Locate the cell with the specified text and output its [x, y] center coordinate. 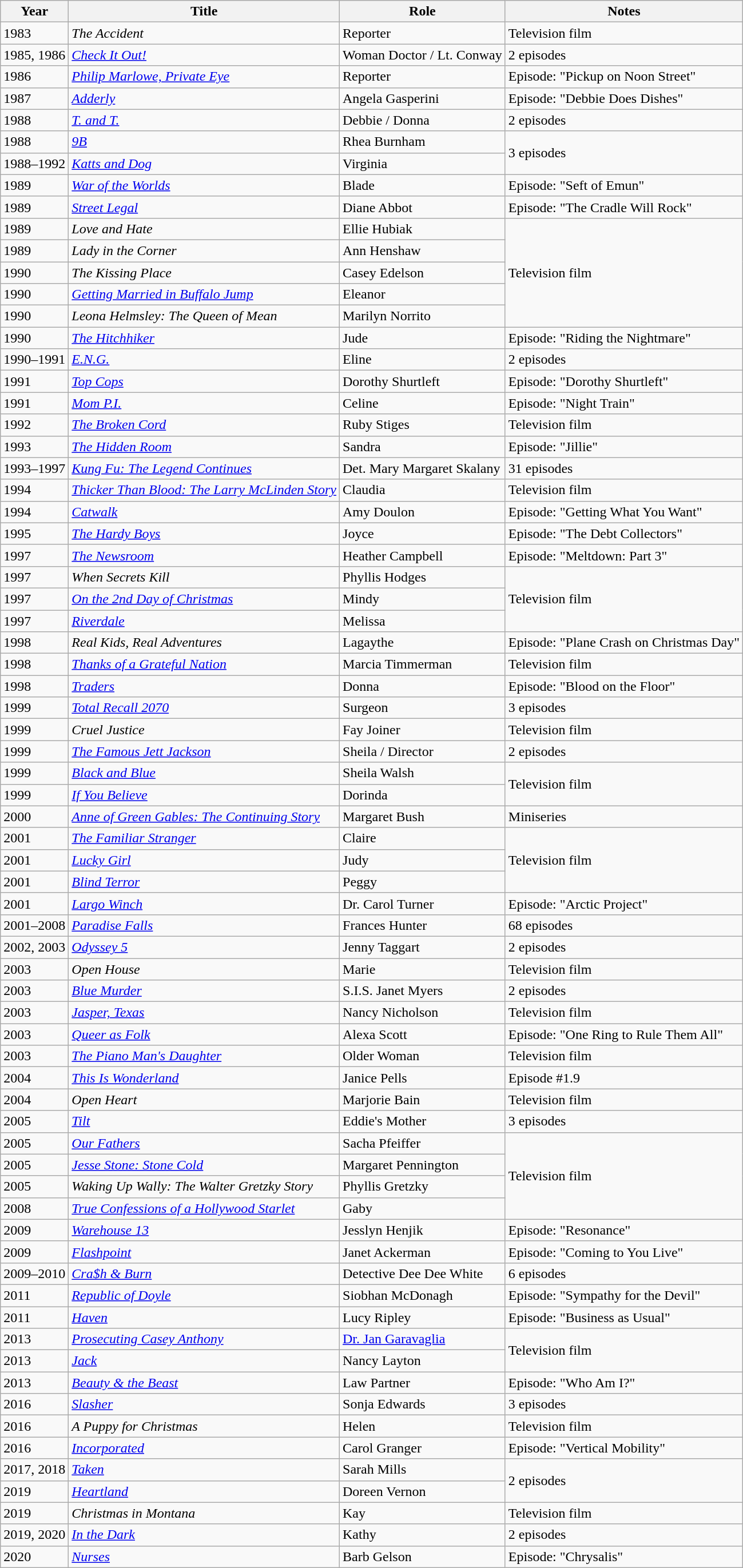
Jude [423, 338]
Surgeon [423, 708]
The Famous Jett Jackson [204, 751]
Phyllis Gretzky [423, 1187]
Mindy [423, 599]
Melissa [423, 620]
Sonja Edwards [423, 1404]
1988–1992 [34, 164]
Slasher [204, 1404]
Episode: "Vertical Mobility" [623, 1448]
Claire [423, 838]
Episode: "Arctic Project" [623, 904]
Tilt [204, 1121]
The Newsroom [204, 555]
Fay Joiner [423, 730]
Lucky Girl [204, 860]
Helen [423, 1426]
Dr. Carol Turner [423, 904]
Real Kids, Real Adventures [204, 643]
Episode: "Debbie Does Dishes" [623, 98]
1993–1997 [34, 468]
1992 [34, 425]
Episode: "Seft of Emun" [623, 185]
Frances Hunter [423, 925]
9B [204, 142]
Marjorie Bain [423, 1100]
Mom P.I. [204, 403]
Blade [423, 185]
Virginia [423, 164]
Dr. Jan Garavaglia [423, 1339]
Episode: "Riding the Nightmare" [623, 338]
Largo Winch [204, 904]
The Hardy Boys [204, 534]
Jesslyn Henjik [423, 1230]
T. and T. [204, 120]
Episode: "One Ring to Rule Them All" [623, 1034]
Rhea Burnham [423, 142]
Haven [204, 1317]
Republic of Doyle [204, 1295]
2017, 2018 [34, 1470]
Casey Edelson [423, 273]
Episode: "Who Am I?" [623, 1383]
Marilyn Norrito [423, 316]
Getting Married in Buffalo Jump [204, 295]
6 episodes [623, 1273]
Riverdale [204, 620]
Traders [204, 686]
Episode: "Blood on the Floor" [623, 686]
Nurses [204, 1557]
Episode #1.9 [623, 1078]
This Is Wonderland [204, 1078]
The Piano Man's Daughter [204, 1056]
Beauty & the Beast [204, 1383]
E.N.G. [204, 360]
Flashpoint [204, 1252]
Siobhan McDonagh [423, 1295]
1985, 1986 [34, 55]
Debbie / Donna [423, 120]
Episode: "Jillie" [623, 447]
Thanks of a Grateful Nation [204, 664]
Judy [423, 860]
Doreen Vernon [423, 1491]
2002, 2003 [34, 947]
Amy Doulon [423, 512]
Marie [423, 969]
Ellie Hubiak [423, 229]
Eleanor [423, 295]
True Confessions of a Hollywood Starlet [204, 1208]
Older Woman [423, 1056]
31 episodes [623, 468]
Taken [204, 1470]
Sarah Mills [423, 1470]
Title [204, 11]
Catwalk [204, 512]
S.I.S. Janet Myers [423, 991]
Episode: "Night Train" [623, 403]
Peggy [423, 882]
The Kissing Place [204, 273]
2009–2010 [34, 1273]
2020 [34, 1557]
Warehouse 13 [204, 1230]
Carol Granger [423, 1448]
Heather Campbell [423, 555]
68 episodes [623, 925]
Diane Abbot [423, 207]
Celine [423, 403]
Episode: "Business as Usual" [623, 1317]
Barb Gelson [423, 1557]
Det. Mary Margaret Skalany [423, 468]
Eline [423, 360]
Janet Ackerman [423, 1252]
2001–2008 [34, 925]
2008 [34, 1208]
Gaby [423, 1208]
If You Believe [204, 795]
Ruby Stiges [423, 425]
Episode: "Pickup on Noon Street" [623, 77]
Episode: "Meltdown: Part 3" [623, 555]
Street Legal [204, 207]
Jasper, Texas [204, 1013]
Role [423, 11]
Black and Blue [204, 773]
Angela Gasperini [423, 98]
When Secrets Kill [204, 577]
Blue Murder [204, 991]
Episode: "The Debt Collectors" [623, 534]
Jesse Stone: Stone Cold [204, 1165]
Incorporated [204, 1448]
A Puppy for Christmas [204, 1426]
Marcia Timmerman [423, 664]
Adderly [204, 98]
Total Recall 2070 [204, 708]
Leona Helmsley: The Queen of Mean [204, 316]
Eddie's Mother [423, 1121]
The Accident [204, 33]
Episode: "Plane Crash on Christmas Day" [623, 643]
Donna [423, 686]
The Broken Cord [204, 425]
Episode: "Chrysalis" [623, 1557]
Lucy Ripley [423, 1317]
Phyllis Hodges [423, 577]
Jack [204, 1361]
Christmas in Montana [204, 1513]
Ann Henshaw [423, 250]
Joyce [423, 534]
Our Fathers [204, 1143]
1987 [34, 98]
The Hitchhiker [204, 338]
1995 [34, 534]
In the Dark [204, 1535]
Check It Out! [204, 55]
Kung Fu: The Legend Continues [204, 468]
Lagaythe [423, 643]
Margaret Pennington [423, 1165]
War of the Worlds [204, 185]
Lady in the Corner [204, 250]
Episode: "Resonance" [623, 1230]
2000 [34, 817]
Woman Doctor / Lt. Conway [423, 55]
Jenny Taggart [423, 947]
Nancy Layton [423, 1361]
Nancy Nicholson [423, 1013]
Sandra [423, 447]
Janice Pells [423, 1078]
Dorinda [423, 795]
Heartland [204, 1491]
Year [34, 11]
Odyssey 5 [204, 947]
Sheila / Director [423, 751]
Kathy [423, 1535]
Episode: "Coming to You Live" [623, 1252]
Philip Marlowe, Private Eye [204, 77]
Paradise Falls [204, 925]
Sheila Walsh [423, 773]
On the 2nd Day of Christmas [204, 599]
Episode: "Dorothy Shurtleft" [623, 381]
Waking Up Wally: The Walter Gretzky Story [204, 1187]
Margaret Bush [423, 817]
Alexa Scott [423, 1034]
Law Partner [423, 1383]
Anne of Green Gables: The Continuing Story [204, 817]
Cruel Justice [204, 730]
Open Heart [204, 1100]
Top Cops [204, 381]
Cra$h & Burn [204, 1273]
2019, 2020 [34, 1535]
Katts and Dog [204, 164]
Love and Hate [204, 229]
Detective Dee Dee White [423, 1273]
The Familiar Stranger [204, 838]
Thicker Than Blood: The Larry McLinden Story [204, 490]
Sacha Pfeiffer [423, 1143]
Open House [204, 969]
Blind Terror [204, 882]
Queer as Folk [204, 1034]
The Hidden Room [204, 447]
Prosecuting Casey Anthony [204, 1339]
Episode: "The Cradle Will Rock" [623, 207]
Kay [423, 1513]
Notes [623, 11]
Episode: "Getting What You Want" [623, 512]
1986 [34, 77]
Claudia [423, 490]
Miniseries [623, 817]
1983 [34, 33]
1993 [34, 447]
Episode: "Sympathy for the Devil" [623, 1295]
1990–1991 [34, 360]
Dorothy Shurtleft [423, 381]
